Provide the [x, y] coordinate of the cell's center where the given text is located.  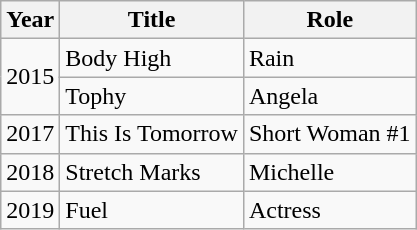
Year [30, 20]
Actress [330, 210]
Rain [330, 58]
Michelle [330, 172]
This Is Tomorrow [152, 134]
Angela [330, 96]
Stretch Marks [152, 172]
2018 [30, 172]
Body High [152, 58]
Fuel [152, 210]
2019 [30, 210]
2017 [30, 134]
2015 [30, 77]
Tophy [152, 96]
Short Woman #1 [330, 134]
Role [330, 20]
Title [152, 20]
